Pinpoint the cell where the given text exists, returning its [X, Y] midpoint coordinate. 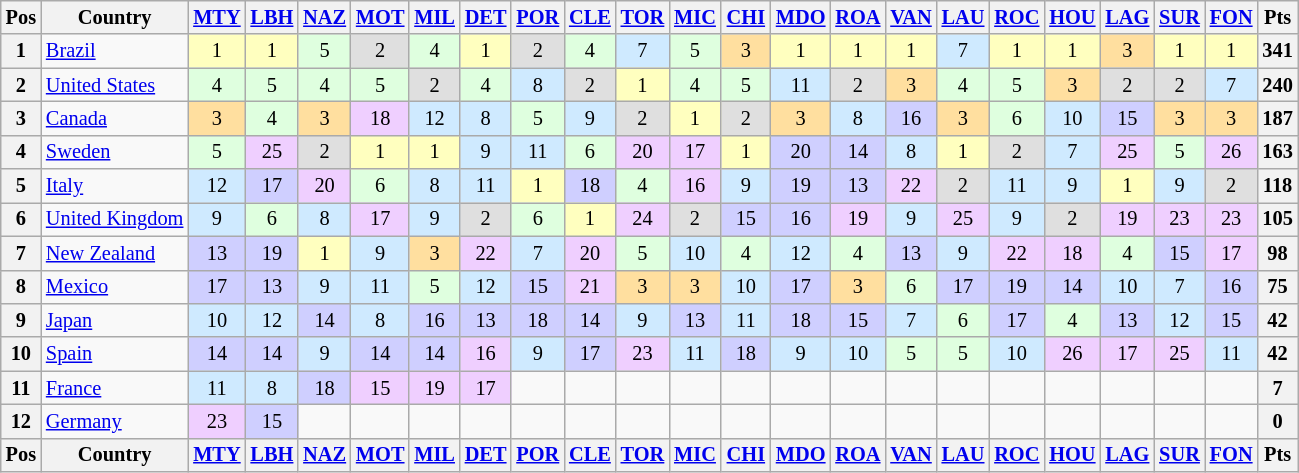
Canada [114, 118]
France [114, 388]
341 [1277, 51]
75 [1277, 287]
New Zealand [114, 253]
Spain [114, 354]
240 [1277, 85]
105 [1277, 219]
21 [590, 287]
Mexico [114, 287]
Japan [114, 320]
98 [1277, 253]
Italy [114, 186]
United States [114, 85]
118 [1277, 186]
163 [1277, 152]
24 [642, 219]
United Kingdom [114, 219]
187 [1277, 118]
Brazil [114, 51]
Germany [114, 421]
0 [1277, 421]
Sweden [114, 152]
